From the cell containing the given text, extract its center point as (x, y) coordinate. 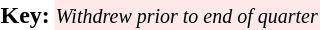
Withdrew prior to end of quarter (186, 15)
